Detect which cell encompasses the target text, then output its [x, y] center coordinate. 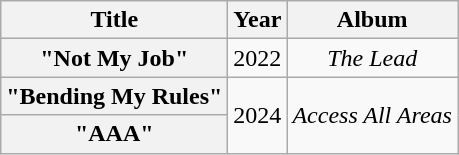
The Lead [372, 58]
"Bending My Rules" [114, 96]
Title [114, 20]
"Not My Job" [114, 58]
Year [258, 20]
Access All Areas [372, 115]
2024 [258, 115]
2022 [258, 58]
Album [372, 20]
"AAA" [114, 134]
